Determine the (x, y) coordinate at the center of the cell enclosing the given text.  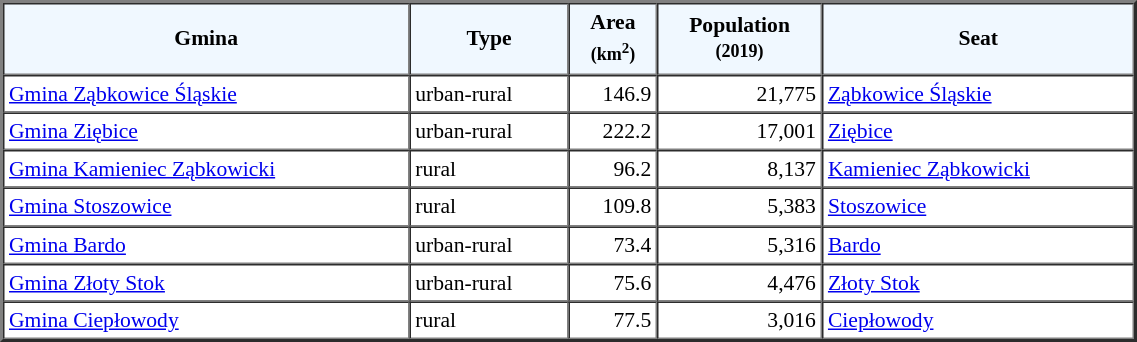
Gmina Ząbkowice Śląskie (206, 93)
Gmina Złoty Stok (206, 283)
Population(2019) (740, 38)
Gmina Stoszowice (206, 207)
3,016 (740, 321)
222.2 (613, 131)
Seat (978, 38)
96.2 (613, 169)
Gmina Ziębice (206, 131)
Gmina Bardo (206, 245)
Kamieniec Ząbkowicki (978, 169)
Gmina Kamieniec Ząbkowicki (206, 169)
5,316 (740, 245)
8,137 (740, 169)
17,001 (740, 131)
Type (488, 38)
Gmina (206, 38)
109.8 (613, 207)
Ciepłowody (978, 321)
Ząbkowice Śląskie (978, 93)
5,383 (740, 207)
73.4 (613, 245)
Area(km2) (613, 38)
Ziębice (978, 131)
Bardo (978, 245)
75.6 (613, 283)
77.5 (613, 321)
146.9 (613, 93)
Złoty Stok (978, 283)
4,476 (740, 283)
Stoszowice (978, 207)
Gmina Ciepłowody (206, 321)
21,775 (740, 93)
